Search for the cell housing the specified text and yield its (x, y) center coordinate. 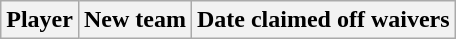
Date claimed off waivers (323, 20)
Player (40, 20)
New team (134, 20)
